Output the [x, y] coordinate of the center of the cell containing the given text.  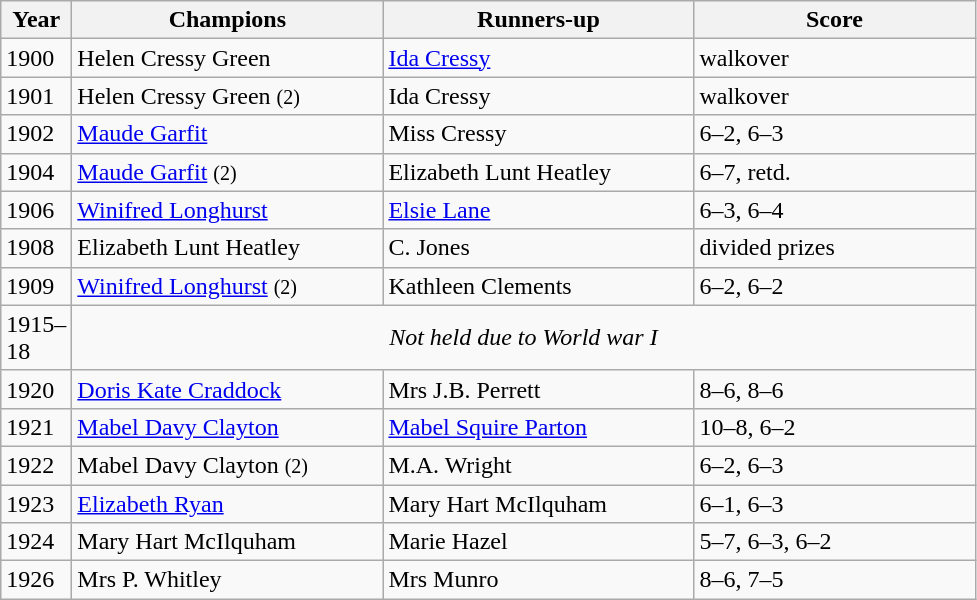
1926 [36, 580]
Winifred Longhurst (2) [228, 286]
Mabel Davy Clayton [228, 427]
Mabel Squire Parton [538, 427]
10–8, 6–2 [834, 427]
Year [36, 20]
Miss Cressy [538, 134]
1902 [36, 134]
1923 [36, 503]
Mrs J.B. Perrett [538, 389]
Helen Cressy Green [228, 58]
M.A. Wright [538, 465]
Kathleen Clements [538, 286]
Helen Cressy Green (2) [228, 96]
1908 [36, 248]
Winifred Longhurst [228, 210]
1904 [36, 172]
6–2, 6–2 [834, 286]
5–7, 6–3, 6–2 [834, 542]
1922 [36, 465]
1915–18 [36, 338]
Mrs Munro [538, 580]
Elsie Lane [538, 210]
8–6, 7–5 [834, 580]
Elizabeth Ryan [228, 503]
8–6, 8–6 [834, 389]
1924 [36, 542]
divided prizes [834, 248]
1900 [36, 58]
C. Jones [538, 248]
1901 [36, 96]
Mabel Davy Clayton (2) [228, 465]
6–3, 6–4 [834, 210]
1909 [36, 286]
1906 [36, 210]
Not held due to World war I [524, 338]
Mrs P. Whitley [228, 580]
1921 [36, 427]
Runners-up [538, 20]
Maude Garfit (2) [228, 172]
6–7, retd. [834, 172]
Score [834, 20]
1920 [36, 389]
6–1, 6–3 [834, 503]
Champions [228, 20]
Marie Hazel [538, 542]
Doris Kate Craddock [228, 389]
Maude Garfit [228, 134]
